Pinpoint the cell where the given text exists, returning its (x, y) midpoint coordinate. 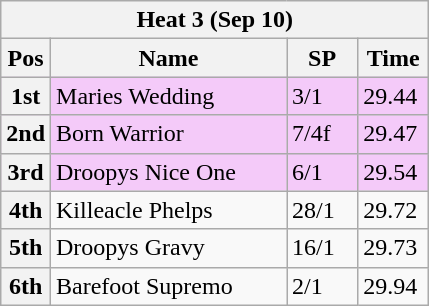
2nd (26, 134)
7/4f (322, 134)
Droopys Gravy (169, 248)
Heat 3 (Sep 10) (215, 20)
Killeacle Phelps (169, 210)
2/1 (322, 286)
29.44 (394, 96)
Born Warrior (169, 134)
Name (169, 58)
Barefoot Supremo (169, 286)
Maries Wedding (169, 96)
Pos (26, 58)
1st (26, 96)
6th (26, 286)
5th (26, 248)
Time (394, 58)
28/1 (322, 210)
16/1 (322, 248)
29.72 (394, 210)
4th (26, 210)
29.94 (394, 286)
SP (322, 58)
3rd (26, 172)
29.73 (394, 248)
Droopys Nice One (169, 172)
29.54 (394, 172)
3/1 (322, 96)
6/1 (322, 172)
29.47 (394, 134)
